Provide the (x, y) coordinate of the cell's center where the given text is located.  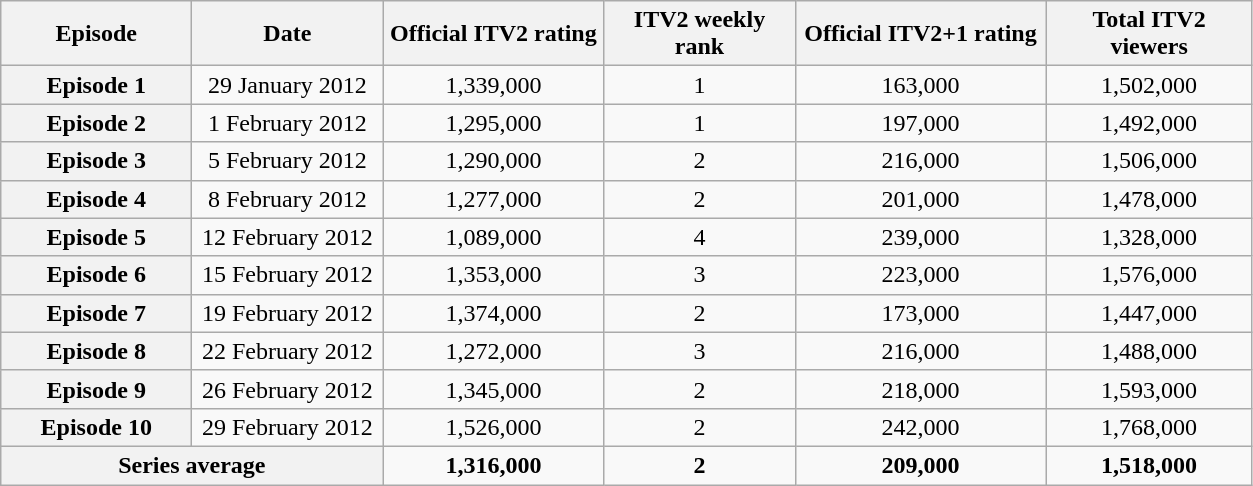
1,089,000 (494, 237)
218,000 (920, 389)
1,290,000 (494, 161)
201,000 (920, 199)
242,000 (920, 427)
1,345,000 (494, 389)
1,339,000 (494, 85)
29 February 2012 (288, 427)
5 February 2012 (288, 161)
15 February 2012 (288, 275)
4 (700, 237)
Episode (96, 34)
Episode 1 (96, 85)
1,492,000 (1149, 123)
1,526,000 (494, 427)
Episode 9 (96, 389)
1,272,000 (494, 351)
1,374,000 (494, 313)
Series average (192, 465)
Total ITV2 viewers (1149, 34)
Episode 4 (96, 199)
Date (288, 34)
1,478,000 (1149, 199)
ITV2 weekly rank (700, 34)
Episode 8 (96, 351)
1,768,000 (1149, 427)
12 February 2012 (288, 237)
1,593,000 (1149, 389)
1,576,000 (1149, 275)
Episode 7 (96, 313)
1,502,000 (1149, 85)
22 February 2012 (288, 351)
239,000 (920, 237)
173,000 (920, 313)
19 February 2012 (288, 313)
26 February 2012 (288, 389)
Episode 5 (96, 237)
Episode 6 (96, 275)
Official ITV2 rating (494, 34)
8 February 2012 (288, 199)
223,000 (920, 275)
1,316,000 (494, 465)
209,000 (920, 465)
1,328,000 (1149, 237)
Episode 3 (96, 161)
1 February 2012 (288, 123)
197,000 (920, 123)
Official ITV2+1 rating (920, 34)
1,353,000 (494, 275)
1,447,000 (1149, 313)
1,295,000 (494, 123)
29 January 2012 (288, 85)
1,488,000 (1149, 351)
1,518,000 (1149, 465)
Episode 2 (96, 123)
1,277,000 (494, 199)
163,000 (920, 85)
Episode 10 (96, 427)
1,506,000 (1149, 161)
